Identify which cell holds the provided text, then report its (x, y) central coordinate. 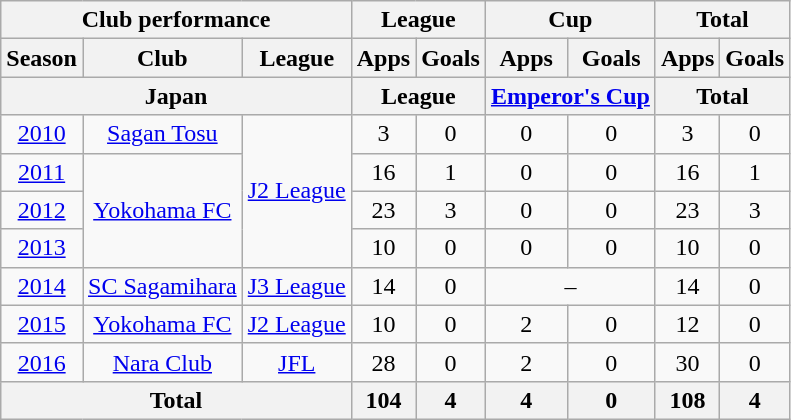
Japan (176, 96)
2015 (42, 324)
2013 (42, 248)
2012 (42, 210)
Club performance (176, 20)
104 (383, 400)
JFL (296, 362)
Sagan Tosu (162, 134)
2010 (42, 134)
30 (687, 362)
Season (42, 58)
108 (687, 400)
Cup (570, 20)
J3 League (296, 286)
2011 (42, 172)
12 (687, 324)
28 (383, 362)
Club (162, 58)
2016 (42, 362)
SC Sagamihara (162, 286)
Nara Club (162, 362)
Emperor's Cup (570, 96)
2014 (42, 286)
– (570, 286)
